Return the (x, y) coordinate for the center point of the cell that contains the specified text.  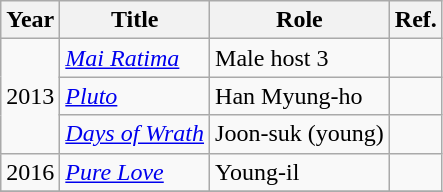
Joon-suk (young) (300, 134)
Young-il (300, 172)
Male host 3 (300, 58)
2016 (30, 172)
Pluto (135, 96)
Role (300, 20)
Mai Ratima (135, 58)
Days of Wrath (135, 134)
2013 (30, 96)
Pure Love (135, 172)
Han Myung-ho (300, 96)
Title (135, 20)
Ref. (416, 20)
Year (30, 20)
